Detect which cell encompasses the target text, then output its (x, y) center coordinate. 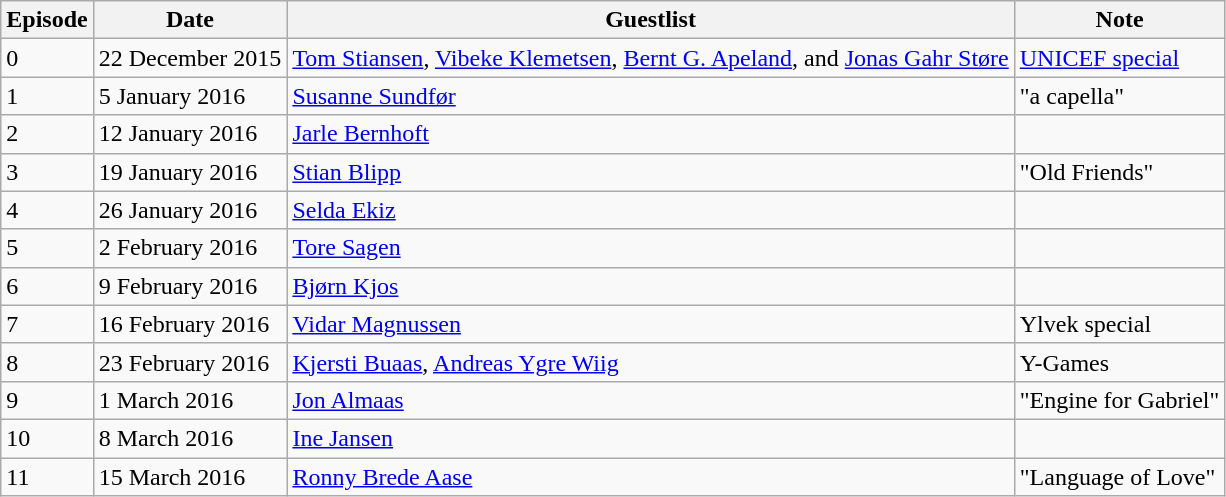
Y-Games (1120, 362)
Ine Jansen (650, 438)
2 (47, 134)
7 (47, 324)
23 February 2016 (190, 362)
Episode (47, 20)
Ylvek special (1120, 324)
22 December 2015 (190, 58)
"Language of Love" (1120, 477)
2 February 2016 (190, 248)
4 (47, 210)
11 (47, 477)
Tom Stiansen, Vibeke Klemetsen, Bernt G. Apeland, and Jonas Gahr Støre (650, 58)
"a capella" (1120, 96)
Ronny Brede Aase (650, 477)
10 (47, 438)
5 January 2016 (190, 96)
Jarle Bernhoft (650, 134)
12 January 2016 (190, 134)
1 March 2016 (190, 400)
8 (47, 362)
8 March 2016 (190, 438)
15 March 2016 (190, 477)
19 January 2016 (190, 172)
1 (47, 96)
Kjersti Buaas, Andreas Ygre Wiig (650, 362)
Susanne Sundfør (650, 96)
0 (47, 58)
UNICEF special (1120, 58)
Note (1120, 20)
Vidar Magnussen (650, 324)
"Engine for Gabriel" (1120, 400)
Jon Almaas (650, 400)
26 January 2016 (190, 210)
9 February 2016 (190, 286)
5 (47, 248)
16 February 2016 (190, 324)
"Old Friends" (1120, 172)
Date (190, 20)
Guestlist (650, 20)
6 (47, 286)
Selda Ekiz (650, 210)
Stian Blipp (650, 172)
Tore Sagen (650, 248)
9 (47, 400)
3 (47, 172)
Bjørn Kjos (650, 286)
